Output the (x, y) coordinate of the center of the cell containing the given text.  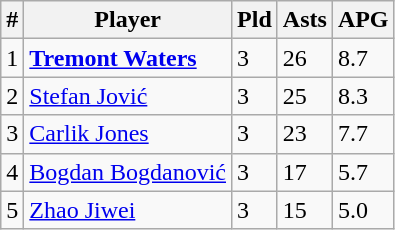
Asts (304, 20)
5 (12, 210)
4 (12, 172)
Carlik Jones (128, 134)
8.3 (363, 96)
Zhao Jiwei (128, 210)
26 (304, 58)
1 (12, 58)
8.7 (363, 58)
# (12, 20)
5.7 (363, 172)
Pld (255, 20)
25 (304, 96)
23 (304, 134)
Bogdan Bogdanović (128, 172)
15 (304, 210)
17 (304, 172)
2 (12, 96)
7.7 (363, 134)
Player (128, 20)
Tremont Waters (128, 58)
APG (363, 20)
Stefan Jović (128, 96)
5.0 (363, 210)
